Capture the cell that displays the provided text and extract its [X, Y] central coordinate. 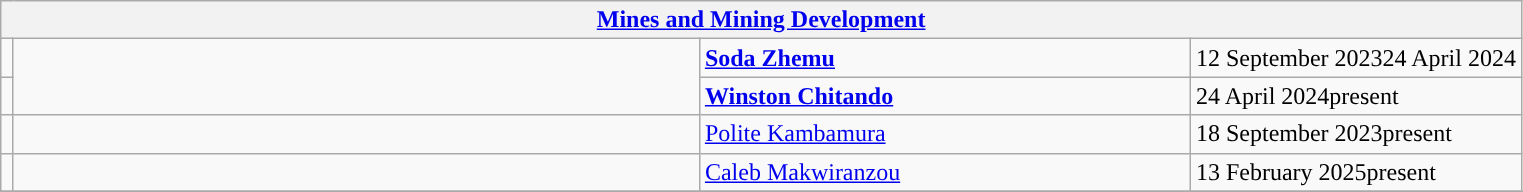
Caleb Makwiranzou [944, 172]
Mines and Mining Development [762, 20]
Soda Zhemu [944, 58]
Winston Chitando [944, 96]
24 April 2024present [1356, 96]
12 September 202324 April 2024 [1356, 58]
13 February 2025present [1356, 172]
18 September 2023present [1356, 134]
Polite Kambamura [944, 134]
